Capture the cell that displays the provided text and extract its [x, y] central coordinate. 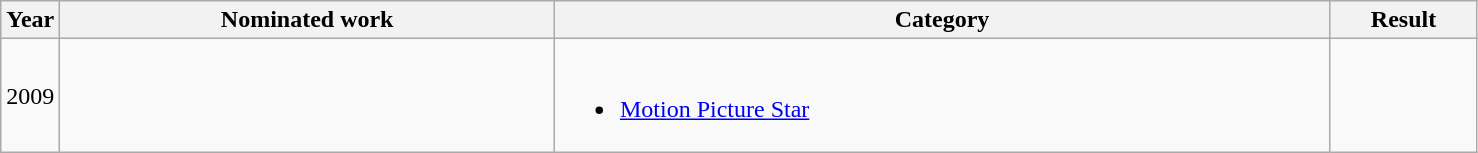
Category [942, 20]
Result [1404, 20]
2009 [30, 96]
Nominated work [308, 20]
Motion Picture Star [942, 96]
Year [30, 20]
